Pinpoint the cell where the given text exists, returning its (X, Y) midpoint coordinate. 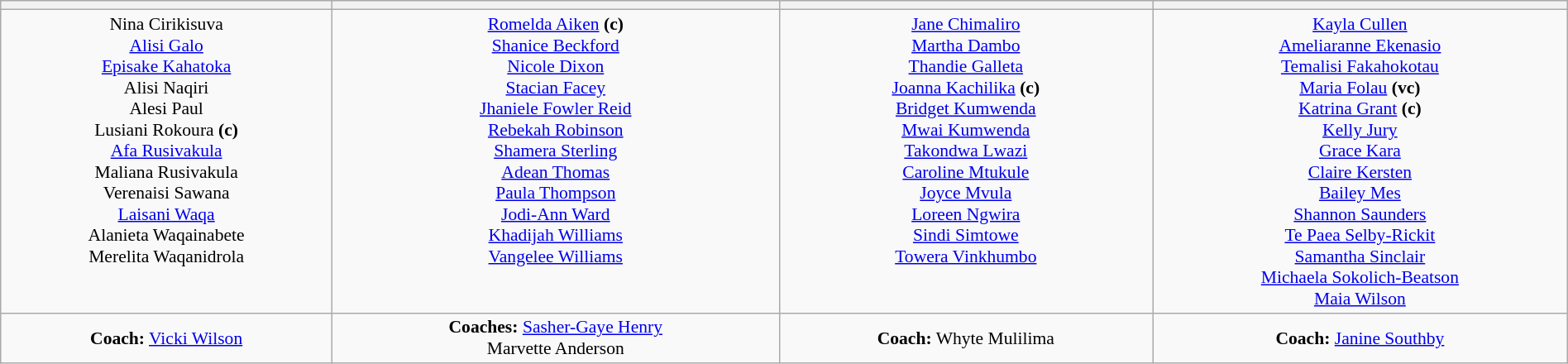
Coach: Whyte Mulilima (966, 338)
Coach: Vicki Wilson (167, 338)
Coach: Janine Southby (1360, 338)
Coaches: Sasher-Gaye HenryMarvette Anderson (556, 338)
